Determine the [x, y] coordinate at the center of the cell enclosing the given text.  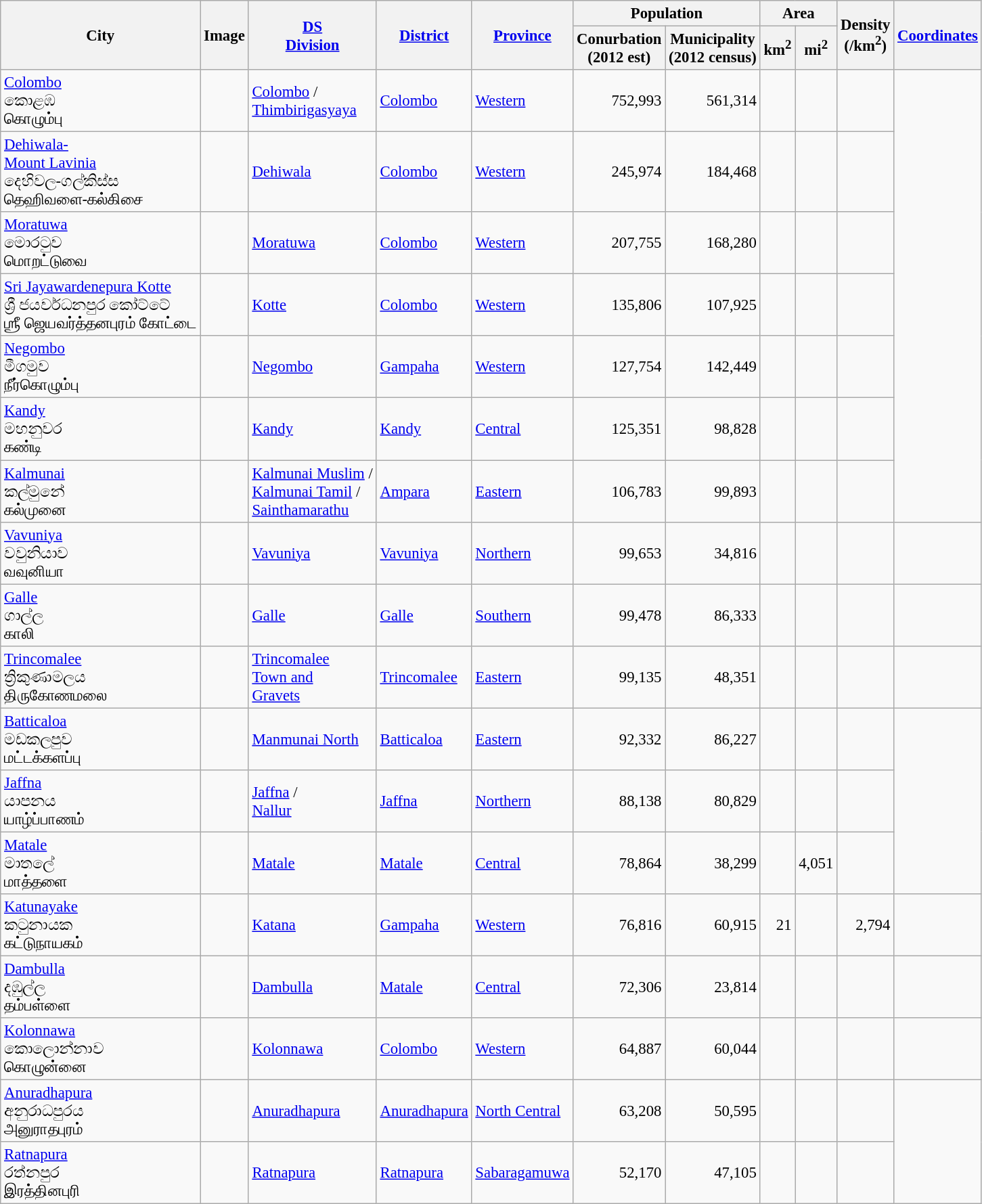
52,170 [619, 1173]
86,333 [713, 615]
561,314 [713, 101]
Negombo [313, 367]
72,306 [619, 987]
99,653 [619, 553]
Coordinates [938, 35]
City [100, 35]
Municipality(2012 census) [713, 49]
Manmunai North [313, 739]
127,754 [619, 367]
207,755 [619, 243]
23,814 [713, 987]
mi2 [816, 49]
Kalmunaiකල්මුනේகல்முனை [100, 491]
Image [225, 35]
Population [667, 14]
135,806 [619, 305]
North Central [522, 1111]
Anuradhapuraඅනුරාධපුරයஅனுராதபுரம் [100, 1111]
Negomboමීගමුවநீர்கொழும்பு [100, 367]
Sri Jayawardenepura Kotteශ්‍රී ජයවර්ධනපුර කෝට්ටේஶ்ரீ ஜெயவர்த்தனபுரம் கோட்டை [100, 305]
District [424, 35]
Area [799, 14]
4,051 [816, 863]
Conurbation(2012 est) [619, 49]
Trincomaleeත්‍රිකුණාමලයதிருகோணமலை [100, 677]
Jaffnaයාපනයயாழ்ப்பாணம் [100, 801]
Katunayakeකටුනායකகட்டுநாயகம் [100, 925]
Moratuwaමොරටුවமொறட்டுவை [100, 243]
47,105 [713, 1173]
48,351 [713, 677]
Kalmunai Muslim /Kalmunai Tamil /Sainthamarathu [313, 491]
km2 [778, 49]
Colombo /Thimbirigasyaya [313, 101]
Galleගාල්ලகாலி [100, 615]
Ampara [424, 491]
Province [522, 35]
Vavuniyaවවුනියාවவவுனியா [100, 553]
99,893 [713, 491]
92,332 [619, 739]
752,993 [619, 101]
88,138 [619, 801]
64,887 [619, 1049]
21 [778, 925]
50,595 [713, 1111]
Batticaloaමඩකලපුවமட்டக்களப்பு [100, 739]
Kolonnawaකොලොන්නාවகொழுன்னை [100, 1049]
Kandyමහනුවරகண்டி [100, 429]
168,280 [713, 243]
Dehiwala [313, 172]
Dambulla [313, 987]
60,044 [713, 1049]
80,829 [713, 801]
Density(/km2) [866, 35]
DSDivision [313, 35]
125,351 [619, 429]
245,974 [619, 172]
142,449 [713, 367]
TrincomaleeTown andGravets [313, 677]
99,135 [619, 677]
Colomboකොළඹகொழும்பு [100, 101]
60,915 [713, 925]
Jaffna /Nallur [313, 801]
Katana [313, 925]
Kotte [313, 305]
Kolonnawa [313, 1049]
Ratnapuraරත්නපුරஇரத்தினபுரி [100, 1173]
86,227 [713, 739]
Moratuwa [313, 243]
76,816 [619, 925]
184,468 [713, 172]
99,478 [619, 615]
Batticaloa [424, 739]
107,925 [713, 305]
Trincomalee [424, 677]
98,828 [713, 429]
Dambullaදඹුල්ලதம்பள்ளை [100, 987]
2,794 [866, 925]
Dehiwala-Mount Laviniaදෙහිවල-ගල්කිස්සதெஹிவளை-கல்கிசை [100, 172]
Mataleමාතලේமாத்தளை [100, 863]
34,816 [713, 553]
106,783 [619, 491]
63,208 [619, 1111]
Southern [522, 615]
Jaffna [424, 801]
Sabaragamuwa [522, 1173]
38,299 [713, 863]
78,864 [619, 863]
